Pinpoint the cell where the given text exists, returning its [X, Y] midpoint coordinate. 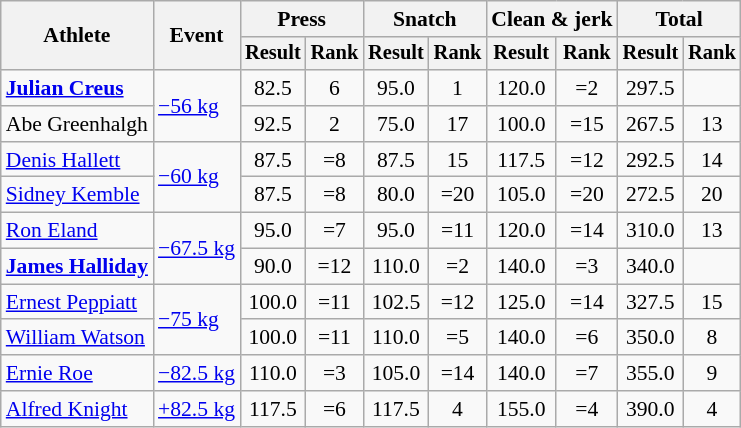
−60 kg [196, 178]
92.5 [273, 124]
+82.5 kg [196, 409]
Press [302, 19]
2 [335, 124]
−75 kg [196, 320]
6 [335, 88]
14 [712, 160]
17 [458, 124]
82.5 [273, 88]
267.5 [651, 124]
−82.5 kg [196, 373]
Denis Hallett [77, 160]
355.0 [651, 373]
Ernest Peppiatt [77, 302]
Total [680, 19]
155.0 [521, 409]
125.0 [521, 302]
350.0 [651, 338]
390.0 [651, 409]
Ernie Roe [77, 373]
=4 [586, 409]
Ron Eland [77, 231]
−56 kg [196, 106]
9 [712, 373]
20 [712, 195]
Abe Greenhalgh [77, 124]
James Halliday [77, 267]
Clean & jerk [552, 19]
1 [458, 88]
Julian Creus [77, 88]
Snatch [424, 19]
272.5 [651, 195]
102.5 [396, 302]
310.0 [651, 231]
297.5 [651, 88]
90.0 [273, 267]
Athlete [77, 36]
327.5 [651, 302]
Event [196, 36]
Alfred Knight [77, 409]
William Watson [77, 338]
8 [712, 338]
−67.5 kg [196, 248]
75.0 [396, 124]
=5 [458, 338]
80.0 [396, 195]
Sidney Kemble [77, 195]
=15 [586, 124]
340.0 [651, 267]
292.5 [651, 160]
